For the text-containing cell, return its midpoint in (X, Y) coordinate format. 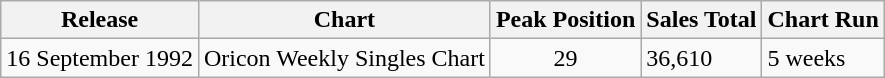
Release (100, 20)
16 September 1992 (100, 58)
Peak Position (565, 20)
Chart Run (823, 20)
Chart (344, 20)
29 (565, 58)
Oricon Weekly Singles Chart (344, 58)
Sales Total (702, 20)
36,610 (702, 58)
5 weeks (823, 58)
